Pinpoint the cell where the given text exists, returning its [x, y] midpoint coordinate. 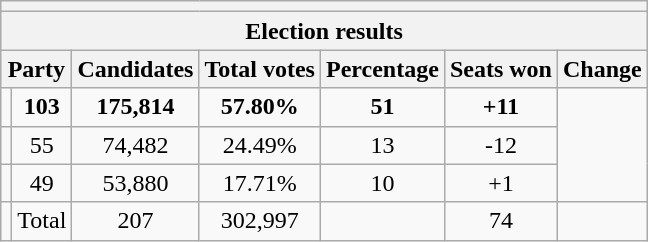
-12 [500, 145]
Candidates [136, 69]
17.71% [260, 183]
Total [42, 221]
51 [382, 107]
302,997 [260, 221]
Election results [324, 31]
103 [42, 107]
74,482 [136, 145]
55 [42, 145]
Seats won [500, 69]
49 [42, 183]
57.80% [260, 107]
24.49% [260, 145]
74 [500, 221]
Percentage [382, 69]
Change [602, 69]
10 [382, 183]
+1 [500, 183]
Total votes [260, 69]
53,880 [136, 183]
207 [136, 221]
Party [36, 69]
+11 [500, 107]
175,814 [136, 107]
13 [382, 145]
